Locate the cell with the specified text and output its [X, Y] center coordinate. 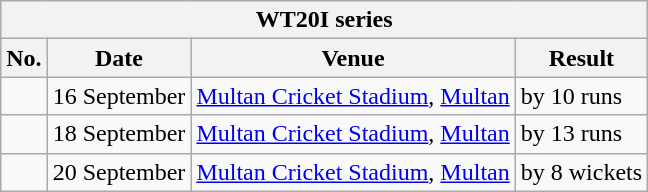
Date [119, 58]
Venue [353, 58]
by 10 runs [581, 96]
18 September [119, 134]
16 September [119, 96]
Result [581, 58]
20 September [119, 172]
WT20I series [324, 20]
by 8 wickets [581, 172]
No. [24, 58]
by 13 runs [581, 134]
